For the text-containing cell, return its midpoint in (X, Y) coordinate format. 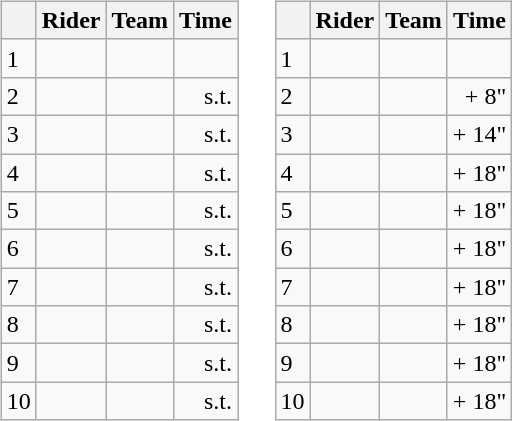
+ 14" (479, 134)
+ 8" (479, 96)
